For the text-containing cell, return its midpoint in [x, y] coordinate format. 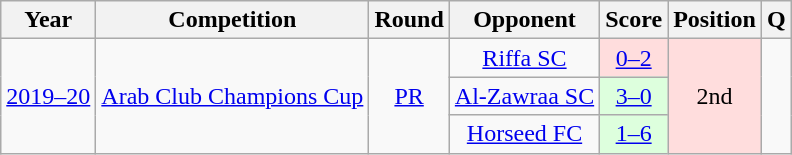
3–0 [634, 96]
Q [776, 20]
Competition [232, 20]
2019–20 [48, 96]
2nd [715, 96]
Al-Zawraa SC [524, 96]
1–6 [634, 134]
0–2 [634, 58]
Arab Club Champions Cup [232, 96]
Position [715, 20]
Score [634, 20]
Year [48, 20]
Round [409, 20]
Horseed FC [524, 134]
PR [409, 96]
Riffa SC [524, 58]
Opponent [524, 20]
